Identify which cell holds the provided text, then report its [x, y] central coordinate. 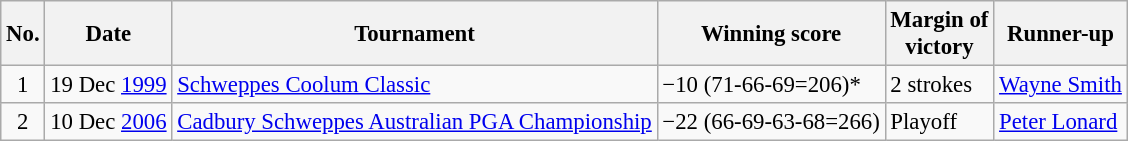
Winning score [771, 34]
1 [23, 85]
Tournament [414, 34]
Cadbury Schweppes Australian PGA Championship [414, 122]
Date [108, 34]
Schweppes Coolum Classic [414, 85]
−10 (71-66-69=206)* [771, 85]
Margin ofvictory [940, 34]
2 [23, 122]
10 Dec 2006 [108, 122]
−22 (66-69-63-68=266) [771, 122]
Peter Lonard [1060, 122]
19 Dec 1999 [108, 85]
No. [23, 34]
Runner-up [1060, 34]
2 strokes [940, 85]
Wayne Smith [1060, 85]
Playoff [940, 122]
